Find where the given text appears and provide that cell's center as (x, y) coordinate. 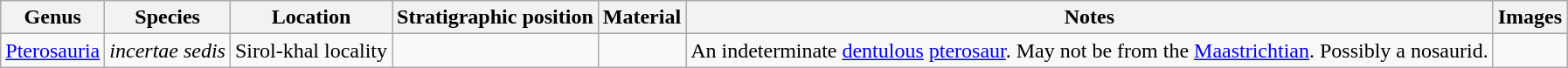
Pterosauria (52, 51)
incertae sedis (168, 51)
Species (168, 17)
An indeterminate dentulous pterosaur. May not be from the Maastrichtian. Possibly a nosaurid. (1090, 51)
Material (642, 17)
Sirol-khal locality (311, 51)
Stratigraphic position (496, 17)
Location (311, 17)
Notes (1090, 17)
Genus (52, 17)
Images (1530, 17)
